Determine the [X, Y] coordinate at the center of the cell enclosing the given text.  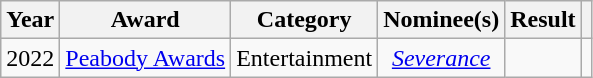
Result [543, 20]
Nominee(s) [442, 20]
Category [304, 20]
Peabody Awards [146, 58]
Award [146, 20]
Year [30, 20]
2022 [30, 58]
Entertainment [304, 58]
Severance [442, 58]
